Pinpoint the cell where the given text exists, returning its [x, y] midpoint coordinate. 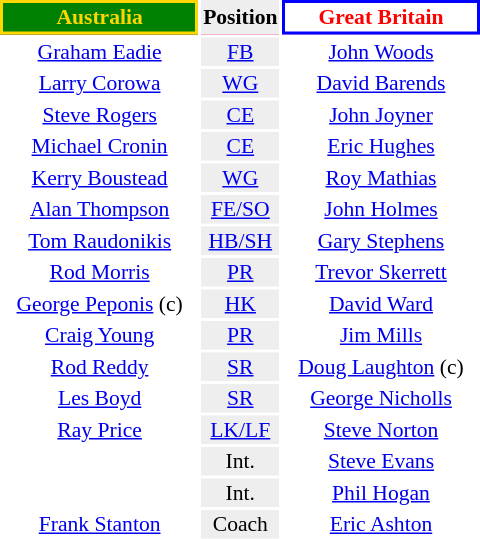
Rod Reddy [100, 366]
Tom Raudonikis [100, 240]
Steve Rogers [100, 114]
FE/SO [240, 209]
Steve Norton [381, 430]
HB/SH [240, 240]
John Joyner [381, 114]
Rod Morris [100, 272]
Alan Thompson [100, 209]
LK/LF [240, 430]
Trevor Skerrett [381, 272]
David Barends [381, 83]
John Holmes [381, 209]
George Nicholls [381, 398]
George Peponis (c) [100, 304]
Kerry Boustead [100, 178]
Steve Evans [381, 461]
Great Britain [381, 17]
Jim Mills [381, 335]
Craig Young [100, 335]
John Woods [381, 52]
David Ward [381, 304]
Doug Laughton (c) [381, 366]
Graham Eadie [100, 52]
Gary Stephens [381, 240]
Coach [240, 524]
Roy Mathias [381, 178]
Larry Corowa [100, 83]
FB [240, 52]
Frank Stanton [100, 524]
Australia [100, 17]
Ray Price [100, 430]
Position [240, 17]
Eric Hughes [381, 146]
HK [240, 304]
Eric Ashton [381, 524]
Les Boyd [100, 398]
Michael Cronin [100, 146]
Phil Hogan [381, 492]
